Detect which cell encompasses the target text, then output its [X, Y] center coordinate. 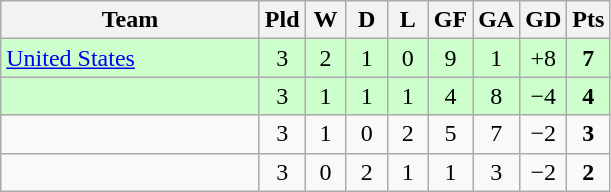
D [366, 20]
+8 [544, 58]
Pld [282, 20]
GD [544, 20]
Pts [588, 20]
L [408, 20]
9 [450, 58]
United States [130, 58]
Team [130, 20]
8 [496, 96]
GA [496, 20]
W [326, 20]
GF [450, 20]
5 [450, 134]
−4 [544, 96]
